Capture the cell that displays the provided text and extract its (X, Y) central coordinate. 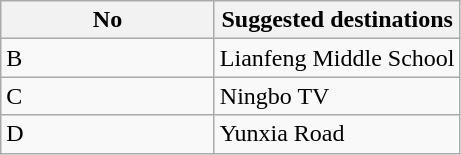
Suggested destinations (337, 20)
C (108, 96)
Ningbo TV (337, 96)
B (108, 58)
Lianfeng Middle School (337, 58)
D (108, 134)
Yunxia Road (337, 134)
No (108, 20)
